Detect which cell encompasses the target text, then output its [x, y] center coordinate. 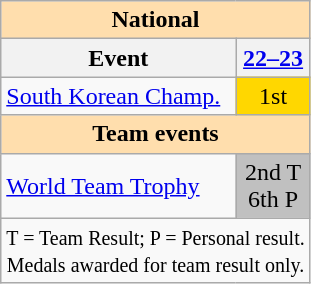
World Team Trophy [118, 186]
1st [273, 96]
22–23 [273, 58]
T = Team Result; P = Personal result. Medals awarded for team result only. [156, 250]
South Korean Champ. [118, 96]
Team events [156, 134]
2nd T 6th P [273, 186]
National [156, 20]
Event [118, 58]
